Output the [X, Y] coordinate of the center of the cell containing the given text.  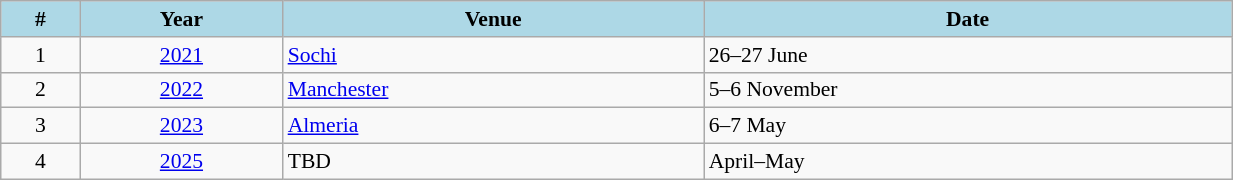
6–7 May [968, 126]
3 [40, 126]
26–27 June [968, 55]
Manchester [494, 90]
Year [181, 19]
2022 [181, 90]
2025 [181, 162]
2021 [181, 55]
5–6 November [968, 90]
# [40, 19]
2023 [181, 126]
2 [40, 90]
Sochi [494, 55]
Almeria [494, 126]
TBD [494, 162]
Venue [494, 19]
4 [40, 162]
Date [968, 19]
1 [40, 55]
April–May [968, 162]
